Scan for the cell matching the given text and deliver its (x, y) coordinate at center. 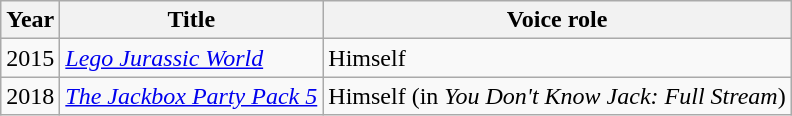
Himself (in You Don't Know Jack: Full Stream) (557, 96)
Year (30, 20)
Himself (557, 58)
Title (192, 20)
The Jackbox Party Pack 5 (192, 96)
2018 (30, 96)
2015 (30, 58)
Lego Jurassic World (192, 58)
Voice role (557, 20)
